Scan for the cell matching the given text and deliver its (x, y) coordinate at center. 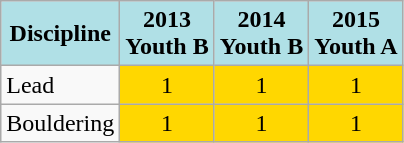
2013Youth B (167, 34)
2014Youth B (261, 34)
Bouldering (60, 123)
2015Youth A (356, 34)
Discipline (60, 34)
Lead (60, 85)
